Extract the [X, Y] coordinate from the center of the cell holding the provided text.  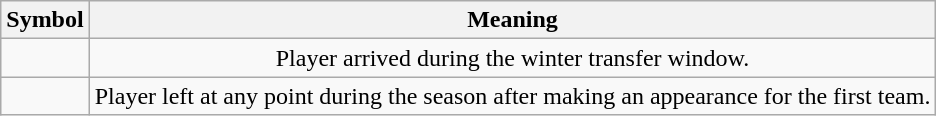
Symbol [45, 20]
Meaning [512, 20]
Player left at any point during the season after making an appearance for the first team. [512, 96]
Player arrived during the winter transfer window. [512, 58]
